Return [X, Y] of the center of cell containing provided text 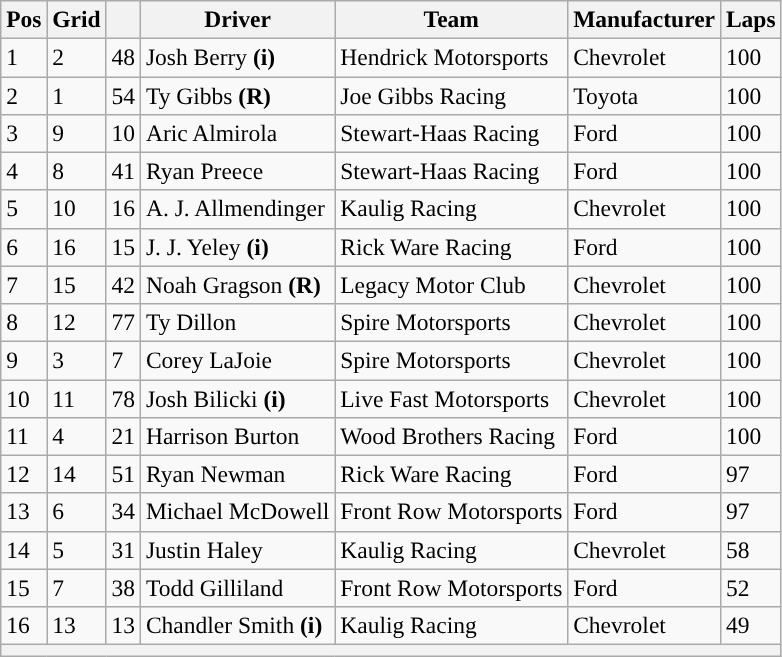
Todd Gilliland [237, 588]
31 [123, 550]
34 [123, 512]
41 [123, 171]
49 [750, 625]
Justin Haley [237, 550]
Ty Gibbs (R) [237, 95]
58 [750, 550]
38 [123, 588]
52 [750, 588]
Hendrick Motorsports [452, 57]
Wood Brothers Racing [452, 436]
Team [452, 19]
Aric Almirola [237, 133]
Driver [237, 19]
Chandler Smith (i) [237, 625]
48 [123, 57]
Joe Gibbs Racing [452, 95]
A. J. Allmendinger [237, 209]
Laps [750, 19]
Ryan Newman [237, 474]
Live Fast Motorsports [452, 398]
42 [123, 285]
Legacy Motor Club [452, 285]
Josh Berry (i) [237, 57]
Pos [24, 19]
77 [123, 322]
Corey LaJoie [237, 360]
Josh Bilicki (i) [237, 398]
78 [123, 398]
Ty Dillon [237, 322]
J. J. Yeley (i) [237, 247]
Noah Gragson (R) [237, 285]
Manufacturer [644, 19]
Toyota [644, 95]
Michael McDowell [237, 512]
21 [123, 436]
51 [123, 474]
54 [123, 95]
Grid [76, 19]
Harrison Burton [237, 436]
Ryan Preece [237, 171]
